Scan for the cell matching the given text and deliver its [X, Y] coordinate at center. 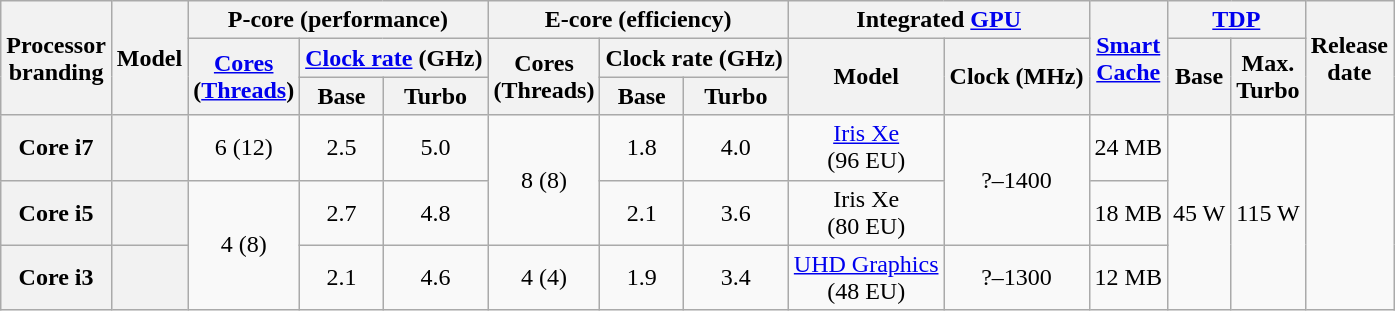
?–1400 [1016, 180]
Clock (MHz) [1016, 77]
12 MB [1128, 278]
18 MB [1128, 212]
Iris Xe(80 EU) [866, 212]
8 (8) [544, 180]
Integrated GPU [938, 20]
UHD Graphics(48 EU) [866, 278]
2.7 [342, 212]
24 MB [1128, 148]
4 (8) [244, 245]
4.0 [736, 148]
TDP [1236, 20]
SmartCache [1128, 58]
4 (4) [544, 278]
3.6 [736, 212]
3.4 [736, 278]
6 (12) [244, 148]
Core i3 [56, 278]
4.6 [436, 278]
?–1300 [1016, 278]
E-core (efficiency) [638, 20]
2.5 [342, 148]
Iris Xe(96 EU) [866, 148]
Max.Turbo [1268, 77]
45 W [1198, 212]
5.0 [436, 148]
Releasedate [1349, 58]
Processorbranding [56, 58]
P-core (performance) [338, 20]
1.8 [642, 148]
115 W [1268, 212]
Core i5 [56, 212]
1.9 [642, 278]
Core i7 [56, 148]
4.8 [436, 212]
